Find where the given text appears and provide that cell's center as [X, Y] coordinate. 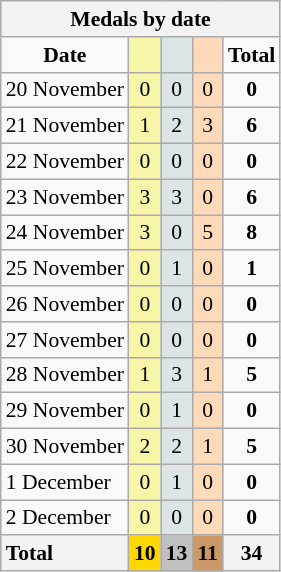
26 November [65, 304]
1 December [65, 482]
24 November [65, 233]
30 November [65, 447]
25 November [65, 269]
34 [252, 554]
20 November [65, 90]
22 November [65, 162]
2 December [65, 518]
29 November [65, 411]
10 [145, 554]
23 November [65, 197]
13 [177, 554]
11 [208, 554]
Medals by date [141, 19]
28 November [65, 375]
8 [252, 233]
Date [65, 55]
27 November [65, 340]
21 November [65, 126]
